Extract the (X, Y) coordinate from the center of the cell holding the provided text.  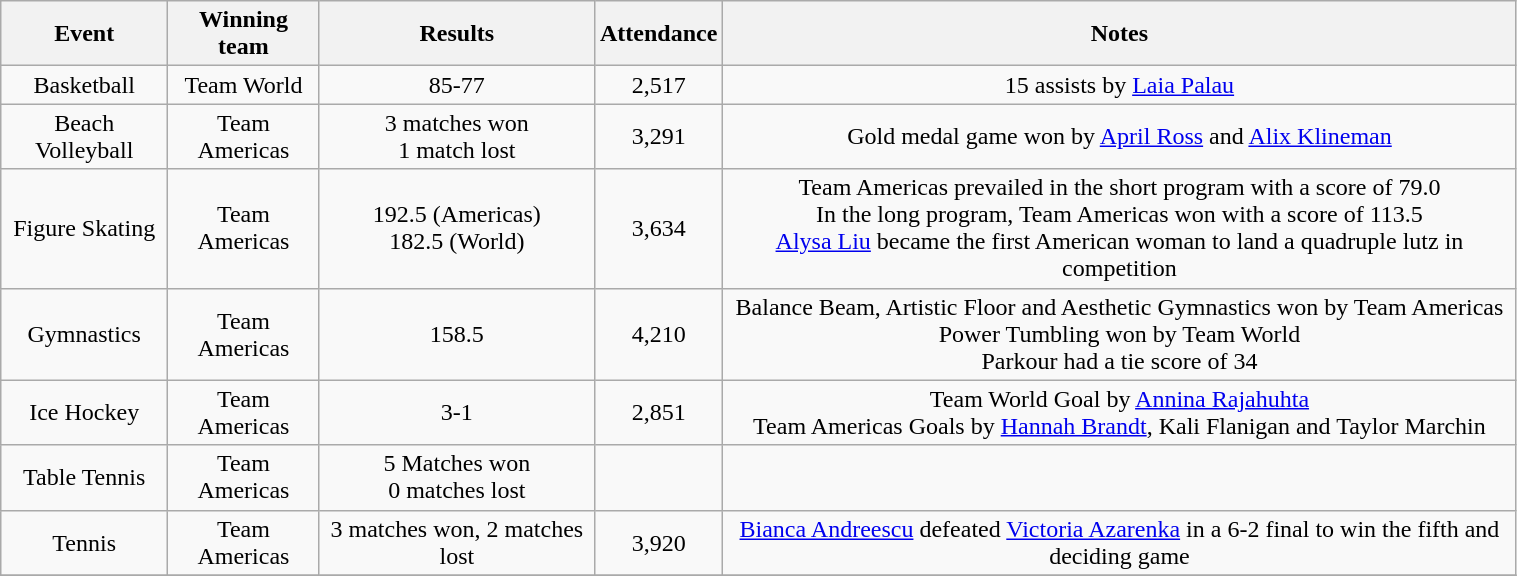
Tennis (84, 542)
3,920 (658, 542)
158.5 (456, 334)
5 Matches won0 matches lost (456, 478)
3 matches won, 2 matches lost (456, 542)
Figure Skating (84, 228)
3,291 (658, 136)
Ice Hockey (84, 412)
2,851 (658, 412)
Results (456, 34)
Event (84, 34)
Attendance (658, 34)
3-1 (456, 412)
Gold medal game won by April Ross and Alix Klineman (1120, 136)
192.5 (Americas)182.5 (World) (456, 228)
Table Tennis (84, 478)
Team World Goal by Annina RajahuhtaTeam Americas Goals by Hannah Brandt, Kali Flanigan and Taylor Marchin (1120, 412)
85-77 (456, 85)
Gymnastics (84, 334)
Basketball (84, 85)
Team World (244, 85)
15 assists by Laia Palau (1120, 85)
Winning team (244, 34)
Notes (1120, 34)
2,517 (658, 85)
4,210 (658, 334)
3,634 (658, 228)
Beach Volleyball (84, 136)
Bianca Andreescu defeated Victoria Azarenka in a 6-2 final to win the fifth and deciding game (1120, 542)
3 matches won1 match lost (456, 136)
Balance Beam, Artistic Floor and Aesthetic Gymnastics won by Team AmericasPower Tumbling won by Team WorldParkour had a tie score of 34 (1120, 334)
